Extract the (X, Y) coordinate from the center of the cell holding the provided text.  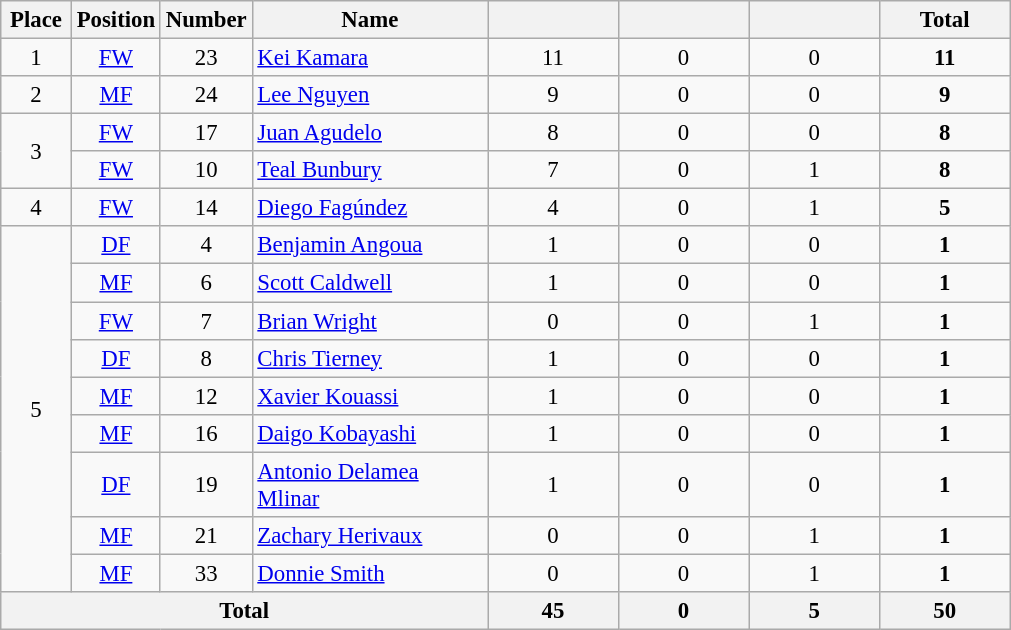
Diego Fagúndez (370, 208)
21 (206, 536)
Zachary Herivaux (370, 536)
Daigo Kobayashi (370, 433)
Benjamin Angoua (370, 245)
12 (206, 396)
17 (206, 133)
Brian Wright (370, 321)
3 (36, 152)
Donnie Smith (370, 573)
2 (36, 95)
19 (206, 484)
Xavier Kouassi (370, 396)
Position (116, 20)
6 (206, 283)
14 (206, 208)
Lee Nguyen (370, 95)
24 (206, 95)
Name (370, 20)
Place (36, 20)
16 (206, 433)
Number (206, 20)
Juan Agudelo (370, 133)
33 (206, 573)
50 (944, 611)
45 (554, 611)
Teal Bunbury (370, 170)
Chris Tierney (370, 358)
Kei Kamara (370, 58)
23 (206, 58)
Scott Caldwell (370, 283)
Antonio Delamea Mlinar (370, 484)
10 (206, 170)
